From the cell containing the given text, extract its center point as [x, y] coordinate. 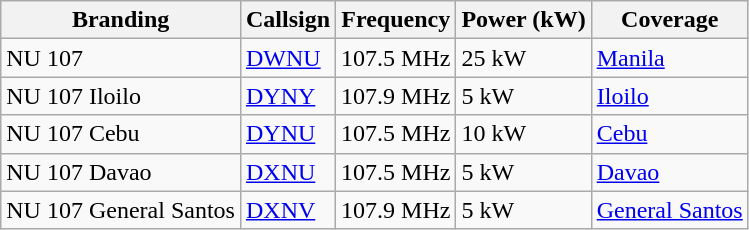
Callsign [288, 20]
Power (kW) [524, 20]
NU 107 Davao [121, 172]
Davao [670, 172]
NU 107 General Santos [121, 210]
DXNU [288, 172]
NU 107 [121, 58]
DXNV [288, 210]
Coverage [670, 20]
NU 107 Iloilo [121, 96]
Branding [121, 20]
Frequency [396, 20]
NU 107 Cebu [121, 134]
10 kW [524, 134]
DYNY [288, 96]
DWNU [288, 58]
DYNU [288, 134]
Cebu [670, 134]
General Santos [670, 210]
Iloilo [670, 96]
25 kW [524, 58]
Manila [670, 58]
